Scan for the cell matching the given text and deliver its [X, Y] coordinate at center. 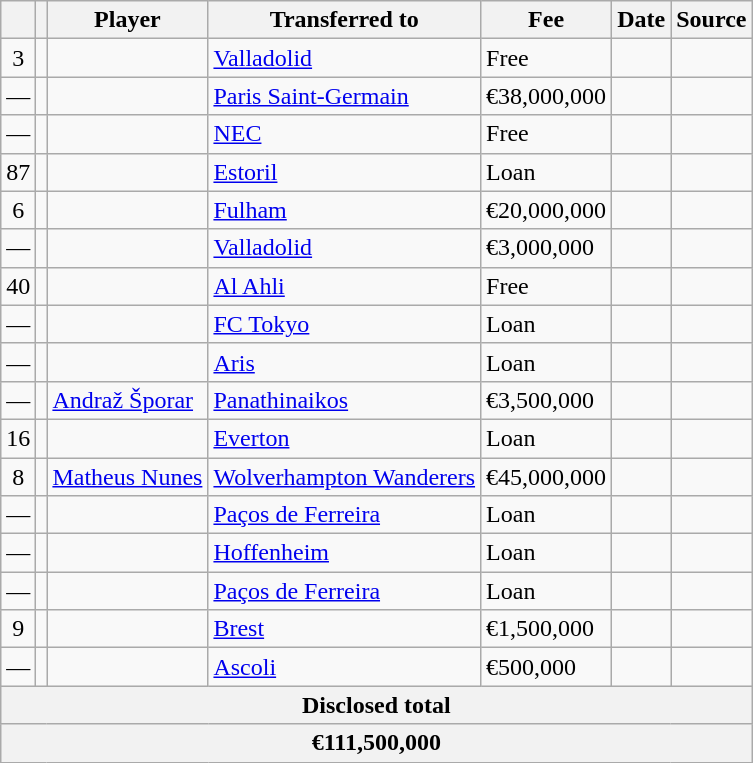
6 [18, 210]
Aris [344, 362]
40 [18, 286]
€20,000,000 [546, 210]
9 [18, 629]
Date [642, 20]
Transferred to [344, 20]
Andraž Šporar [128, 400]
Panathinaikos [344, 400]
Ascoli [344, 667]
Wolverhampton Wanderers [344, 477]
Paris Saint-Germain [344, 96]
Estoril [344, 172]
NEC [344, 134]
Disclosed total [376, 705]
Fulham [344, 210]
Source [712, 20]
€38,000,000 [546, 96]
Matheus Nunes [128, 477]
3 [18, 58]
87 [18, 172]
€3,500,000 [546, 400]
Hoffenheim [344, 553]
16 [18, 438]
Fee [546, 20]
€3,000,000 [546, 248]
€500,000 [546, 667]
Everton [344, 438]
€45,000,000 [546, 477]
€111,500,000 [376, 743]
8 [18, 477]
Brest [344, 629]
€1,500,000 [546, 629]
Al Ahli [344, 286]
FC Tokyo [344, 324]
Player [128, 20]
